Locate the cell with the specified text and output its [X, Y] center coordinate. 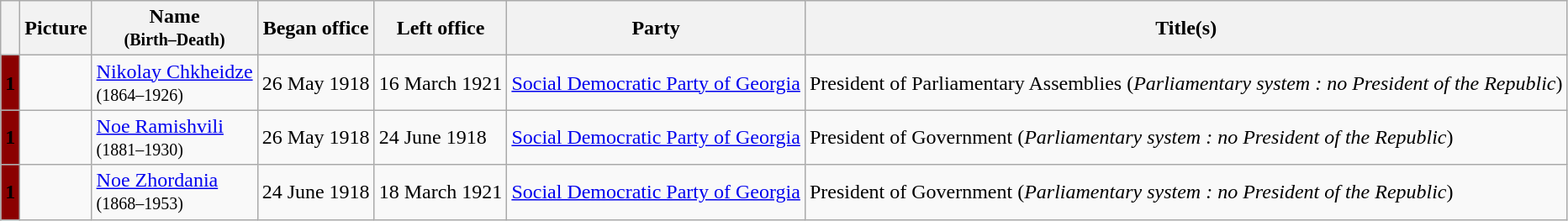
Nikolay Chkheidze(1864–1926) [175, 82]
Party [656, 29]
Noe Ramishvili(1881–1930) [175, 138]
Name(Birth–Death) [175, 29]
President of Parliamentary Assemblies (Parliamentary system : no President of the Republic) [1185, 82]
Began office [316, 29]
Left office [441, 29]
Noe Zhordania(1868–1953) [175, 192]
16 March 1921 [441, 82]
Title(s) [1185, 29]
18 March 1921 [441, 192]
Picture [55, 29]
